For the text-containing cell, return its midpoint in [X, Y] coordinate format. 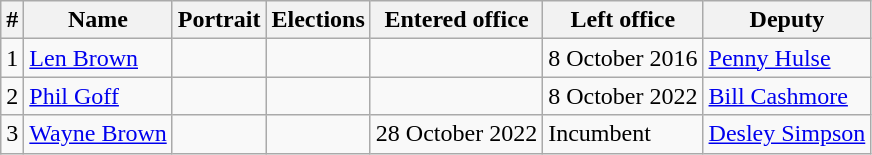
28 October 2022 [456, 134]
Elections [318, 20]
2 [12, 96]
Phil Goff [98, 96]
Incumbent [623, 134]
3 [12, 134]
Portrait [219, 20]
Desley Simpson [787, 134]
Entered office [456, 20]
Penny Hulse [787, 58]
Deputy [787, 20]
Left office [623, 20]
# [12, 20]
1 [12, 58]
Name [98, 20]
8 October 2016 [623, 58]
8 October 2022 [623, 96]
Wayne Brown [98, 134]
Len Brown [98, 58]
Bill Cashmore [787, 96]
